Identify which cell holds the provided text, then report its [x, y] central coordinate. 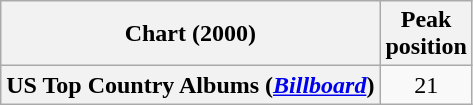
21 [426, 85]
Peakposition [426, 34]
Chart (2000) [190, 34]
US Top Country Albums (Billboard) [190, 85]
